Extract the [x, y] coordinate from the center of the cell holding the provided text.  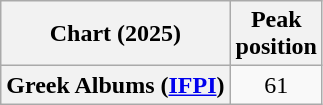
Greek Albums (IFPI) [116, 85]
Peakposition [276, 34]
Chart (2025) [116, 34]
61 [276, 85]
